Detect which cell encompasses the target text, then output its (X, Y) center coordinate. 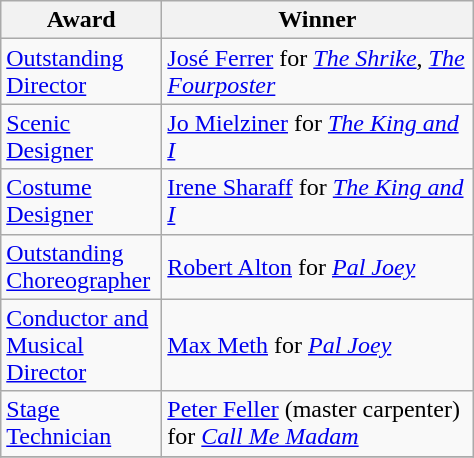
Robert Alton for Pal Joey (318, 266)
Outstanding Choreographer (82, 266)
Costume Designer (82, 202)
Conductor and Musical Director (82, 345)
Stage Technician (82, 424)
Scenic Designer (82, 136)
Outstanding Director (82, 72)
José Ferrer for The Shrike, The Fourposter (318, 72)
Peter Feller (master carpenter) for Call Me Madam (318, 424)
Max Meth for Pal Joey (318, 345)
Jo Mielziner for The King and I (318, 136)
Award (82, 20)
Winner (318, 20)
Irene Sharaff for The King and I (318, 202)
